For the text-containing cell, return its midpoint in [X, Y] coordinate format. 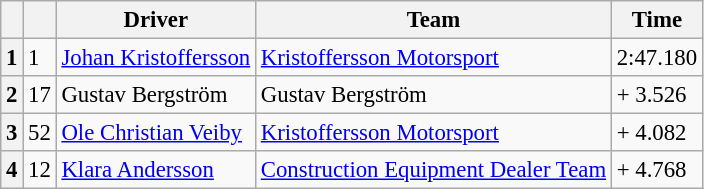
Johan Kristoffersson [156, 58]
2:47.180 [656, 58]
52 [40, 133]
3 [12, 133]
Time [656, 20]
+ 3.526 [656, 95]
Construction Equipment Dealer Team [433, 170]
2 [12, 95]
12 [40, 170]
4 [12, 170]
Klara Andersson [156, 170]
17 [40, 95]
+ 4.768 [656, 170]
Ole Christian Veiby [156, 133]
+ 4.082 [656, 133]
Team [433, 20]
Driver [156, 20]
